Determine the [x, y] coordinate at the center of the cell enclosing the given text.  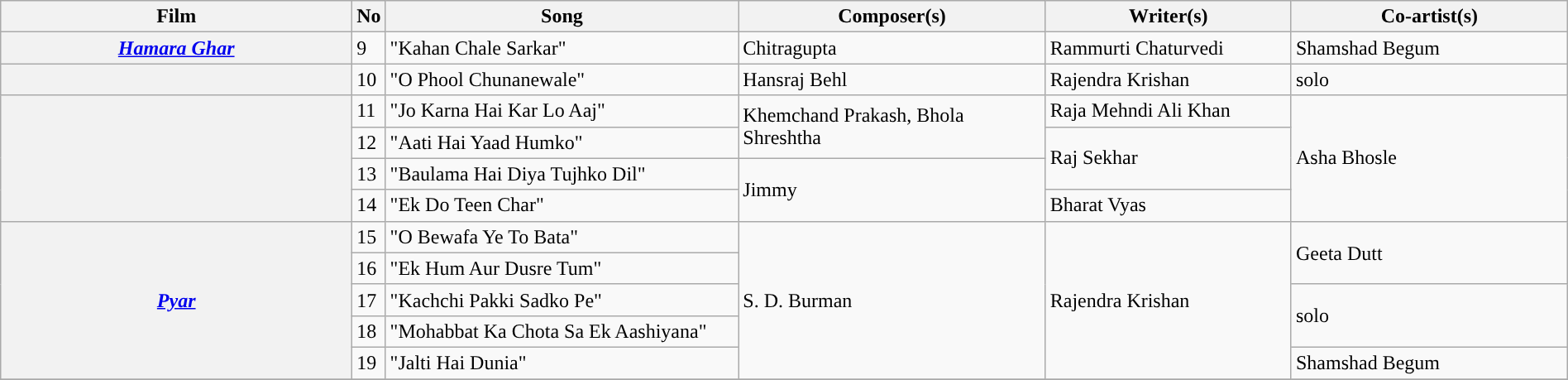
13 [369, 174]
Film [177, 17]
"Aati Hai Yaad Humko" [562, 142]
"Jalti Hai Dunia" [562, 363]
16 [369, 268]
Khemchand Prakash, Bhola Shreshtha [892, 127]
18 [369, 331]
"Baulama Hai Diya Tujhko Dil" [562, 174]
Pyar [177, 300]
Composer(s) [892, 17]
Raja Mehndi Ali Khan [1168, 111]
Bharat Vyas [1168, 205]
"Ek Hum Aur Dusre Tum" [562, 268]
Song [562, 17]
17 [369, 300]
"Kachchi Pakki Sadko Pe" [562, 300]
Writer(s) [1168, 17]
12 [369, 142]
"Mohabbat Ka Chota Sa Ek Aashiyana" [562, 331]
15 [369, 237]
Jimmy [892, 190]
No [369, 17]
11 [369, 111]
"Kahan Chale Sarkar" [562, 48]
Co-artist(s) [1429, 17]
"Jo Karna Hai Kar Lo Aaj" [562, 111]
"O Bewafa Ye To Bata" [562, 237]
9 [369, 48]
Rammurti Chaturvedi [1168, 48]
Geeta Dutt [1429, 253]
14 [369, 205]
S. D. Burman [892, 300]
Chitragupta [892, 48]
19 [369, 363]
"O Phool Chunanewale" [562, 79]
Hansraj Behl [892, 79]
Asha Bhosle [1429, 158]
Hamara Ghar [177, 48]
10 [369, 79]
"Ek Do Teen Char" [562, 205]
Raj Sekhar [1168, 158]
